For the text-containing cell, return its midpoint in (x, y) coordinate format. 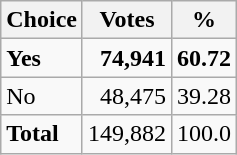
Votes (126, 20)
Choice (42, 20)
Yes (42, 58)
39.28 (204, 96)
60.72 (204, 58)
% (204, 20)
149,882 (126, 134)
No (42, 96)
48,475 (126, 96)
Total (42, 134)
74,941 (126, 58)
100.0 (204, 134)
